From the cell containing the given text, extract its center point as (x, y) coordinate. 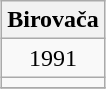
Birovača (54, 20)
1991 (54, 58)
